Provide the [X, Y] coordinate of the cell's center where the given text is located.  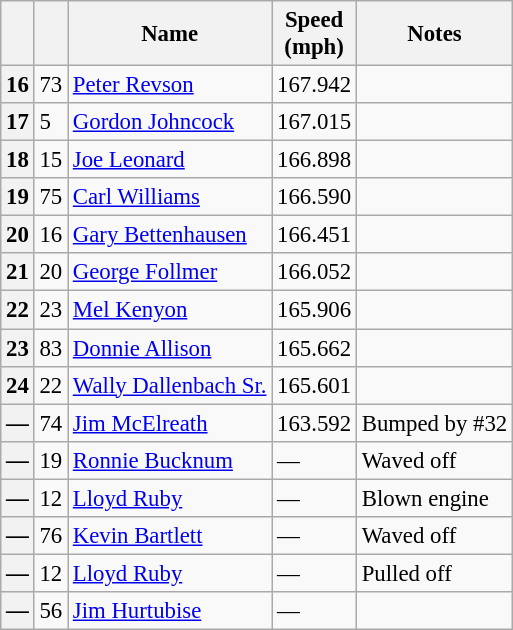
Bumped by #32 [434, 423]
Notes [434, 34]
Peter Revson [170, 85]
76 [50, 536]
Ronnie Bucknum [170, 460]
166.451 [314, 235]
Kevin Bartlett [170, 536]
163.592 [314, 423]
Jim McElreath [170, 423]
165.662 [314, 348]
Gary Bettenhausen [170, 235]
18 [18, 160]
Speed(mph) [314, 34]
Pulled off [434, 573]
165.906 [314, 310]
15 [50, 160]
Donnie Allison [170, 348]
Wally Dallenbach Sr. [170, 385]
Carl Williams [170, 197]
Mel Kenyon [170, 310]
Gordon Johncock [170, 122]
21 [18, 273]
74 [50, 423]
167.015 [314, 122]
166.898 [314, 160]
Joe Leonard [170, 160]
73 [50, 85]
17 [18, 122]
165.601 [314, 385]
24 [18, 385]
166.052 [314, 273]
75 [50, 197]
Name [170, 34]
5 [50, 122]
Jim Hurtubise [170, 611]
83 [50, 348]
167.942 [314, 85]
Blown engine [434, 498]
George Follmer [170, 273]
166.590 [314, 197]
56 [50, 611]
